Detect which cell encompasses the target text, then output its [X, Y] center coordinate. 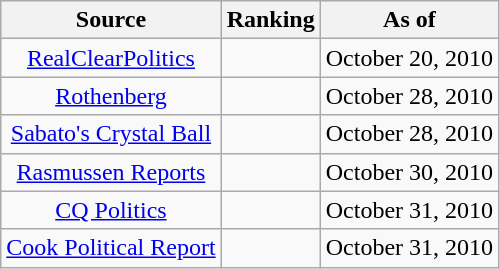
RealClearPolitics [111, 58]
Rasmussen Reports [111, 172]
Cook Political Report [111, 248]
CQ Politics [111, 210]
October 30, 2010 [409, 172]
Source [111, 20]
October 20, 2010 [409, 58]
As of [409, 20]
Ranking [270, 20]
Rothenberg [111, 96]
Sabato's Crystal Ball [111, 134]
